Return the (x, y) coordinate for the center point of the cell that contains the specified text.  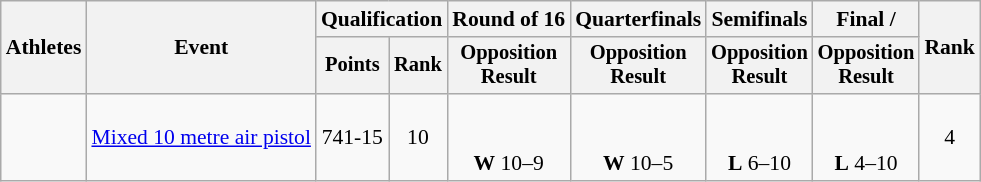
W 10–5 (638, 138)
Semifinals (760, 19)
Qualification (382, 19)
Event (201, 48)
Final / (866, 19)
Points (352, 66)
Round of 16 (508, 19)
L 6–10 (760, 138)
741-15 (352, 138)
Quarterfinals (638, 19)
L 4–10 (866, 138)
10 (418, 138)
Athletes (44, 48)
W 10–9 (508, 138)
Mixed 10 metre air pistol (201, 138)
4 (950, 138)
